Return the (x, y) coordinate for the center point of the cell that contains the specified text.  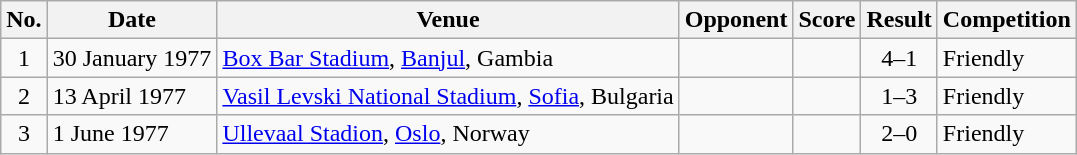
2 (24, 96)
Venue (448, 20)
1–3 (899, 96)
1 June 1977 (132, 134)
Ullevaal Stadion, Oslo, Norway (448, 134)
Competition (1006, 20)
Box Bar Stadium, Banjul, Gambia (448, 58)
Opponent (736, 20)
2–0 (899, 134)
Score (827, 20)
4–1 (899, 58)
Vasil Levski National Stadium, Sofia, Bulgaria (448, 96)
13 April 1977 (132, 96)
30 January 1977 (132, 58)
1 (24, 58)
Result (899, 20)
Date (132, 20)
3 (24, 134)
No. (24, 20)
